Return (x, y) of the center of cell containing provided text 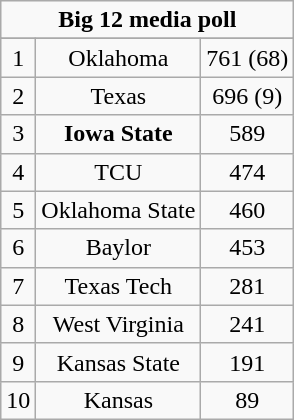
West Virginia (118, 324)
4 (18, 172)
Oklahoma State (118, 210)
453 (248, 248)
1 (18, 58)
6 (18, 248)
Big 12 media poll (148, 20)
589 (248, 134)
89 (248, 400)
191 (248, 362)
241 (248, 324)
3 (18, 134)
474 (248, 172)
696 (9) (248, 96)
Baylor (118, 248)
10 (18, 400)
7 (18, 286)
Oklahoma (118, 58)
Texas Tech (118, 286)
2 (18, 96)
Kansas (118, 400)
761 (68) (248, 58)
TCU (118, 172)
Texas (118, 96)
8 (18, 324)
Iowa State (118, 134)
5 (18, 210)
281 (248, 286)
460 (248, 210)
Kansas State (118, 362)
9 (18, 362)
